For the text-containing cell, return its midpoint in (X, Y) coordinate format. 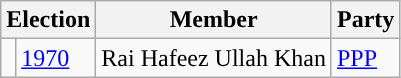
Member (214, 20)
1970 (56, 58)
Party (365, 20)
Rai Hafeez Ullah Khan (214, 58)
PPP (365, 58)
Election (48, 20)
